From the cell containing the given text, extract its center point as (x, y) coordinate. 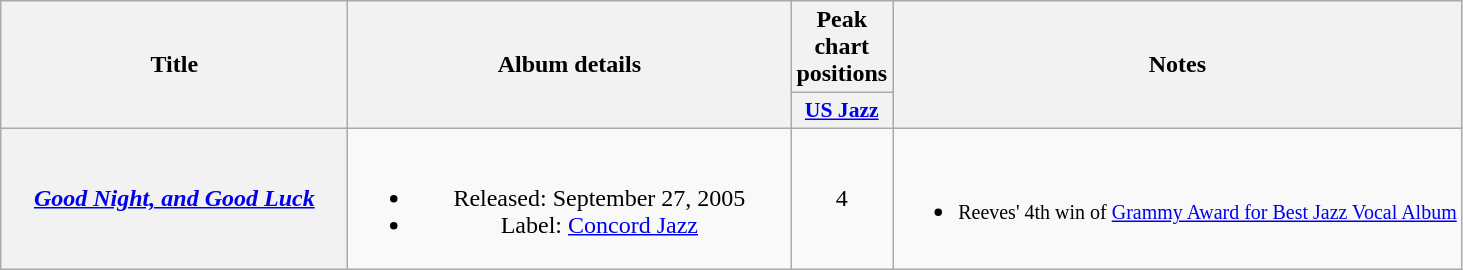
Notes (1178, 65)
4 (842, 198)
Released: September 27, 2005Label: Concord Jazz (570, 198)
Album details (570, 65)
Title (174, 65)
Reeves' 4th win of Grammy Award for Best Jazz Vocal Album (1178, 198)
Good Night, and Good Luck (174, 198)
US Jazz (842, 111)
Peak chart positions (842, 47)
